Search for the cell housing the specified text and yield its (x, y) center coordinate. 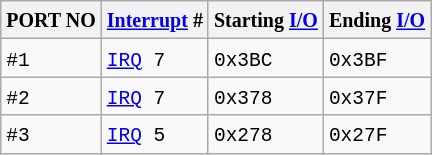
0x27F (376, 134)
#3 (52, 134)
Starting I/O (266, 20)
0x3BC (266, 58)
0x3BF (376, 58)
0x37F (376, 96)
0x278 (266, 134)
Interrupt # (154, 20)
Ending I/O (376, 20)
#1 (52, 58)
0x378 (266, 96)
#2 (52, 96)
PORT NO (52, 20)
IRQ 5 (154, 134)
